Return (x, y) of the center of cell containing provided text 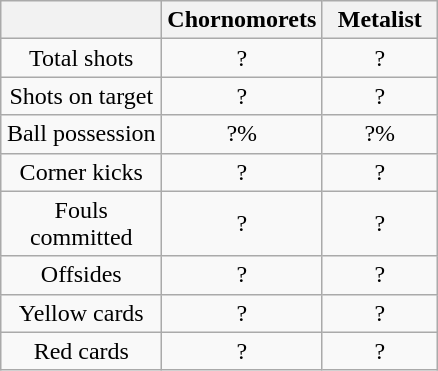
Metalist (380, 20)
Offsides (82, 275)
Red cards (82, 351)
Total shots (82, 58)
Fouls committed (82, 224)
Shots on target (82, 96)
Yellow cards (82, 313)
Chornomorets (242, 20)
Ball possession (82, 134)
Corner kicks (82, 172)
